From the cell containing the given text, extract its center point as (x, y) coordinate. 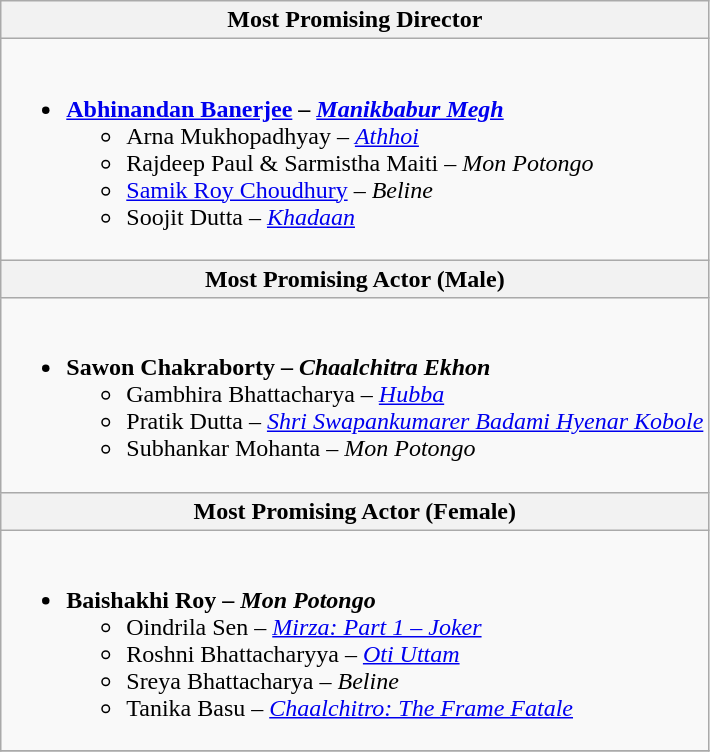
Most Promising Actor (Female) (355, 511)
Most Promising Director (355, 20)
Most Promising Actor (Male) (355, 279)
